Output the (X, Y) coordinate of the center of the cell containing the given text.  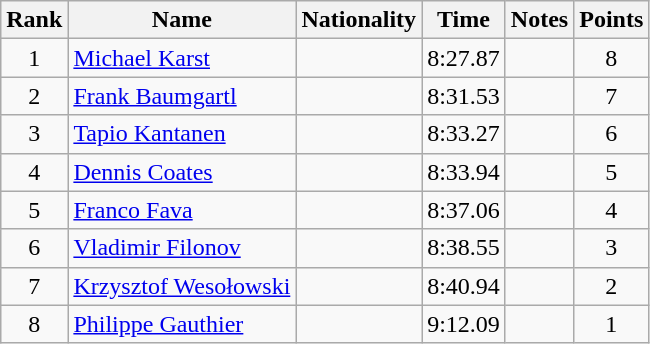
8:37.06 (464, 210)
Tapio Kantanen (182, 134)
Franco Fava (182, 210)
Philippe Gauthier (182, 324)
Rank (34, 20)
8:40.94 (464, 286)
Frank Baumgartl (182, 96)
Dennis Coates (182, 172)
8:38.55 (464, 248)
Notes (539, 20)
Michael Karst (182, 58)
9:12.09 (464, 324)
8:33.94 (464, 172)
Krzysztof Wesołowski (182, 286)
Nationality (359, 20)
Time (464, 20)
8:31.53 (464, 96)
Vladimir Filonov (182, 248)
Name (182, 20)
8:27.87 (464, 58)
8:33.27 (464, 134)
Points (612, 20)
